Search for the cell housing the specified text and yield its (X, Y) center coordinate. 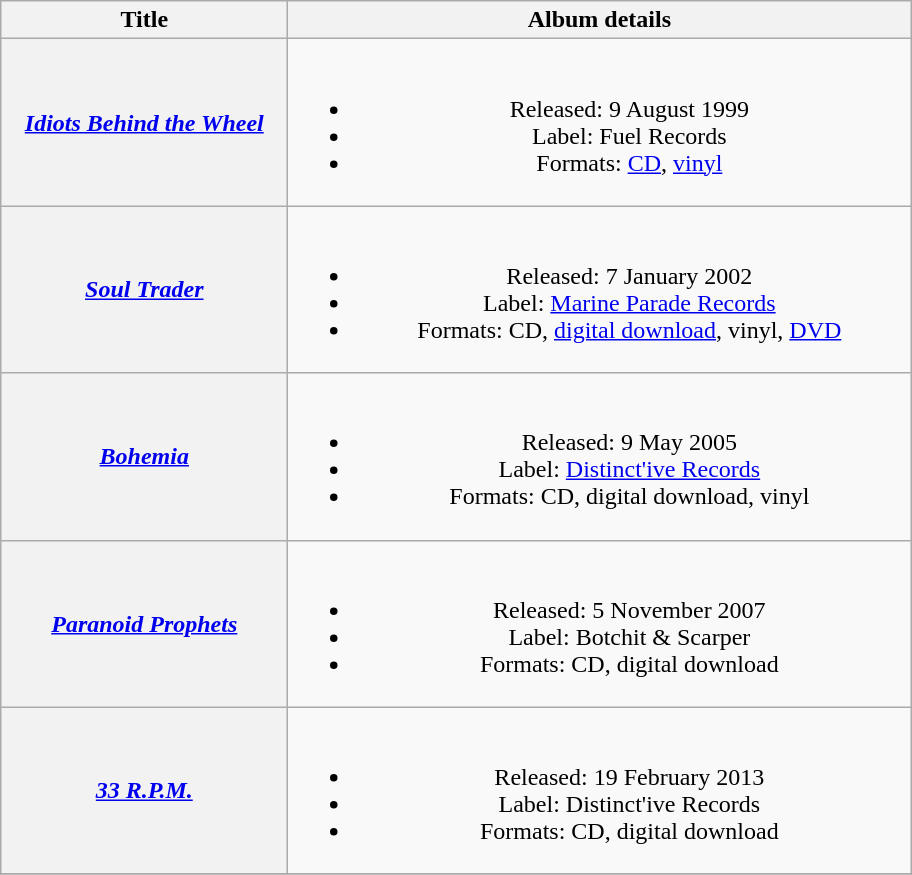
Released: 5 November 2007Label: Botchit & ScarperFormats: CD, digital download (600, 624)
Released: 9 August 1999Label: Fuel RecordsFormats: CD, vinyl (600, 122)
Released: 9 May 2005Label: Distinct'ive RecordsFormats: CD, digital download, vinyl (600, 456)
Idiots Behind the Wheel (144, 122)
Paranoid Prophets (144, 624)
Released: 7 January 2002Label: Marine Parade RecordsFormats: CD, digital download, vinyl, DVD (600, 290)
Title (144, 20)
Soul Trader (144, 290)
Released: 19 February 2013Label: Distinct'ive RecordsFormats: CD, digital download (600, 790)
33 R.P.M. (144, 790)
Bohemia (144, 456)
Album details (600, 20)
